Return (X, Y) of the center of cell containing provided text 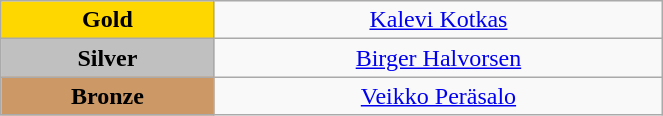
Kalevi Kotkas (438, 20)
Birger Halvorsen (438, 58)
Veikko Peräsalo (438, 96)
Gold (108, 20)
Silver (108, 58)
Bronze (108, 96)
